Return the [x, y] coordinate for the center point of the cell that contains the specified text.  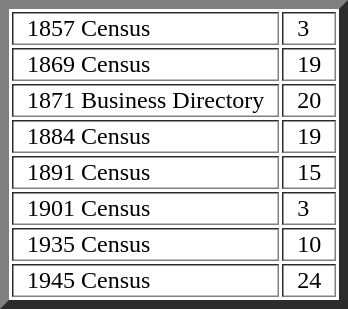
1884 Census [146, 136]
1871 Business Directory [146, 100]
24 [309, 280]
1857 Census [146, 28]
1901 Census [146, 208]
1935 Census [146, 244]
20 [309, 100]
10 [309, 244]
1945 Census [146, 280]
1869 Census [146, 64]
15 [309, 172]
1891 Census [146, 172]
